Pinpoint the cell where the given text exists, returning its [x, y] midpoint coordinate. 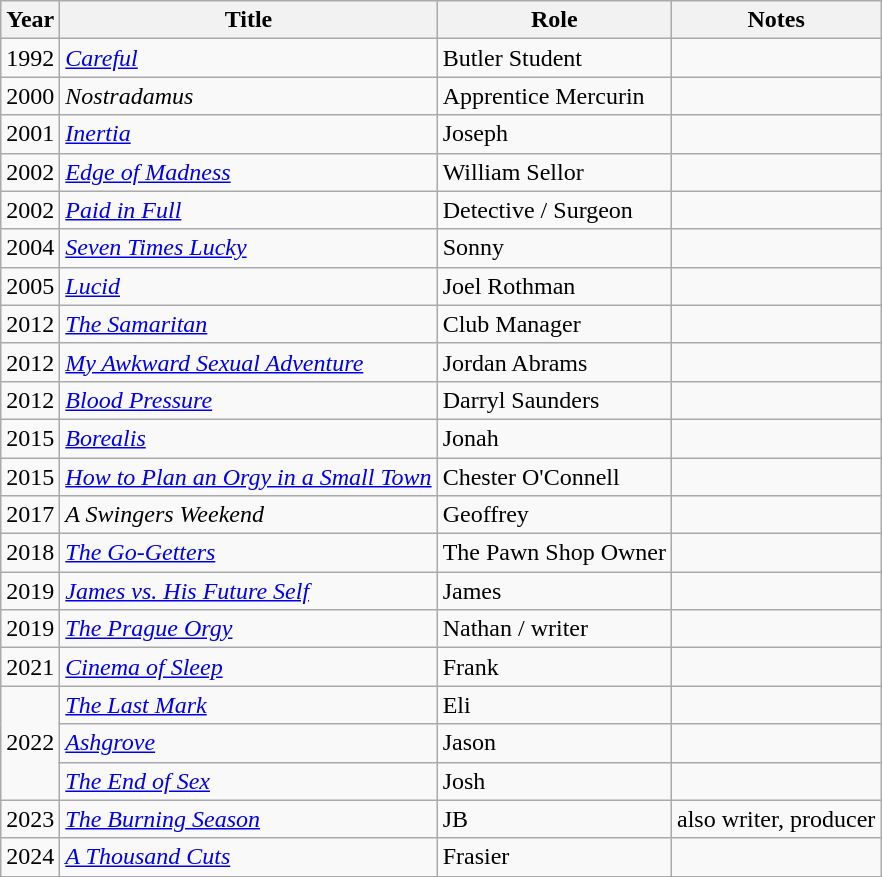
JB [554, 819]
James [554, 591]
Frank [554, 667]
2005 [30, 286]
Paid in Full [248, 210]
Year [30, 20]
Inertia [248, 134]
2017 [30, 515]
Blood Pressure [248, 400]
2022 [30, 743]
2021 [30, 667]
Apprentice Mercurin [554, 96]
The End of Sex [248, 781]
Lucid [248, 286]
Cinema of Sleep [248, 667]
2004 [30, 248]
Chester O'Connell [554, 477]
Joseph [554, 134]
Eli [554, 705]
The Burning Season [248, 819]
Detective / Surgeon [554, 210]
A Swingers Weekend [248, 515]
My Awkward Sexual Adventure [248, 362]
How to Plan an Orgy in a Small Town [248, 477]
Jordan Abrams [554, 362]
Jason [554, 743]
Careful [248, 58]
The Samaritan [248, 324]
Darryl Saunders [554, 400]
The Pawn Shop Owner [554, 553]
Jonah [554, 438]
The Prague Orgy [248, 629]
Joel Rothman [554, 286]
The Go-Getters [248, 553]
Nathan / writer [554, 629]
Club Manager [554, 324]
Ashgrove [248, 743]
2023 [30, 819]
also writer, producer [776, 819]
Seven Times Lucky [248, 248]
2018 [30, 553]
Title [248, 20]
James vs. His Future Self [248, 591]
Butler Student [554, 58]
Josh [554, 781]
Frasier [554, 857]
Edge of Madness [248, 172]
1992 [30, 58]
2000 [30, 96]
Nostradamus [248, 96]
Sonny [554, 248]
Role [554, 20]
2001 [30, 134]
Geoffrey [554, 515]
Borealis [248, 438]
Notes [776, 20]
2024 [30, 857]
A Thousand Cuts [248, 857]
William Sellor [554, 172]
The Last Mark [248, 705]
